Locate the cell with the specified text and output its [x, y] center coordinate. 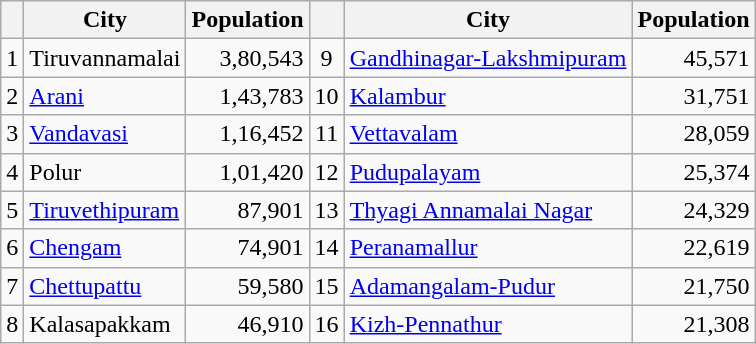
3,80,543 [248, 58]
Arani [105, 96]
25,374 [694, 172]
1 [12, 58]
Kizh-Pennathur [488, 324]
Kalasapakkam [105, 324]
46,910 [248, 324]
24,329 [694, 210]
14 [326, 248]
Vettavalam [488, 134]
Thyagi Annamalai Nagar [488, 210]
16 [326, 324]
9 [326, 58]
Polur [105, 172]
8 [12, 324]
Chettupattu [105, 286]
21,308 [694, 324]
4 [12, 172]
Tiruvethipuram [105, 210]
28,059 [694, 134]
2 [12, 96]
3 [12, 134]
45,571 [694, 58]
74,901 [248, 248]
Pudupalayam [488, 172]
59,580 [248, 286]
15 [326, 286]
10 [326, 96]
12 [326, 172]
1,01,420 [248, 172]
13 [326, 210]
87,901 [248, 210]
Vandavasi [105, 134]
Kalambur [488, 96]
22,619 [694, 248]
Gandhinagar-Lakshmipuram [488, 58]
11 [326, 134]
Chengam [105, 248]
Tiruvannamalai [105, 58]
1,43,783 [248, 96]
21,750 [694, 286]
31,751 [694, 96]
1,16,452 [248, 134]
7 [12, 286]
Peranamallur [488, 248]
5 [12, 210]
Adamangalam-Pudur [488, 286]
6 [12, 248]
